Extract the (x, y) coordinate from the center of the cell holding the provided text.  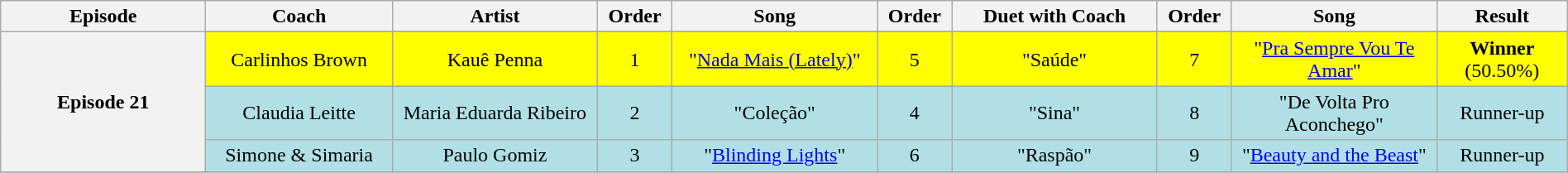
Winner(50.50%) (1502, 60)
1 (634, 60)
Artist (495, 17)
6 (915, 156)
Claudia Leitte (299, 113)
"De Volta Pro Aconchego" (1334, 113)
"Beauty and the Beast" (1334, 156)
"Raspão" (1054, 156)
7 (1194, 60)
Kauê Penna (495, 60)
Episode 21 (103, 102)
5 (915, 60)
"Nada Mais (Lately)" (775, 60)
"Saúde" (1054, 60)
Episode (103, 17)
Carlinhos Brown (299, 60)
Simone & Simaria (299, 156)
"Pra Sempre Vou Te Amar" (1334, 60)
Coach (299, 17)
2 (634, 113)
Paulo Gomiz (495, 156)
Result (1502, 17)
"Sina" (1054, 113)
"Coleção" (775, 113)
Maria Eduarda Ribeiro (495, 113)
3 (634, 156)
4 (915, 113)
Duet with Coach (1054, 17)
9 (1194, 156)
"Blinding Lights" (775, 156)
8 (1194, 113)
